Identify which cell holds the provided text, then report its [x, y] central coordinate. 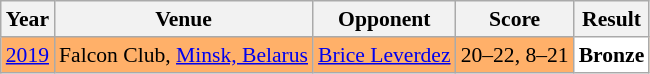
Bronze [612, 55]
Year [28, 19]
Opponent [384, 19]
Result [612, 19]
20–22, 8–21 [515, 55]
2019 [28, 55]
Score [515, 19]
Brice Leverdez [384, 55]
Venue [184, 19]
Falcon Club, Minsk, Belarus [184, 55]
